Return (X, Y) of the center of cell containing provided text 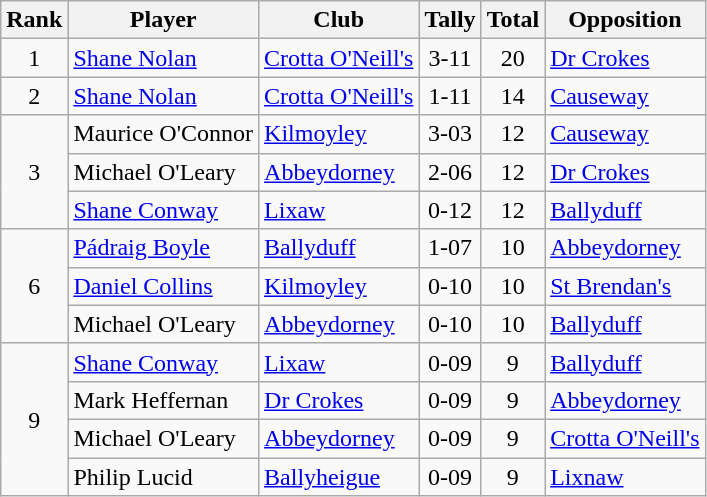
Maurice O'Connor (164, 134)
2 (34, 96)
Lixnaw (625, 477)
Player (164, 20)
1-11 (450, 96)
Ballyheigue (339, 477)
Philip Lucid (164, 477)
St Brendan's (625, 286)
Opposition (625, 20)
0-12 (450, 210)
20 (513, 58)
3 (34, 172)
Mark Heffernan (164, 400)
3-03 (450, 134)
6 (34, 286)
Daniel Collins (164, 286)
14 (513, 96)
Pádraig Boyle (164, 248)
Total (513, 20)
Rank (34, 20)
Tally (450, 20)
2-06 (450, 172)
1-07 (450, 248)
3-11 (450, 58)
Club (339, 20)
1 (34, 58)
